Output the [X, Y] coordinate of the center of the cell containing the given text.  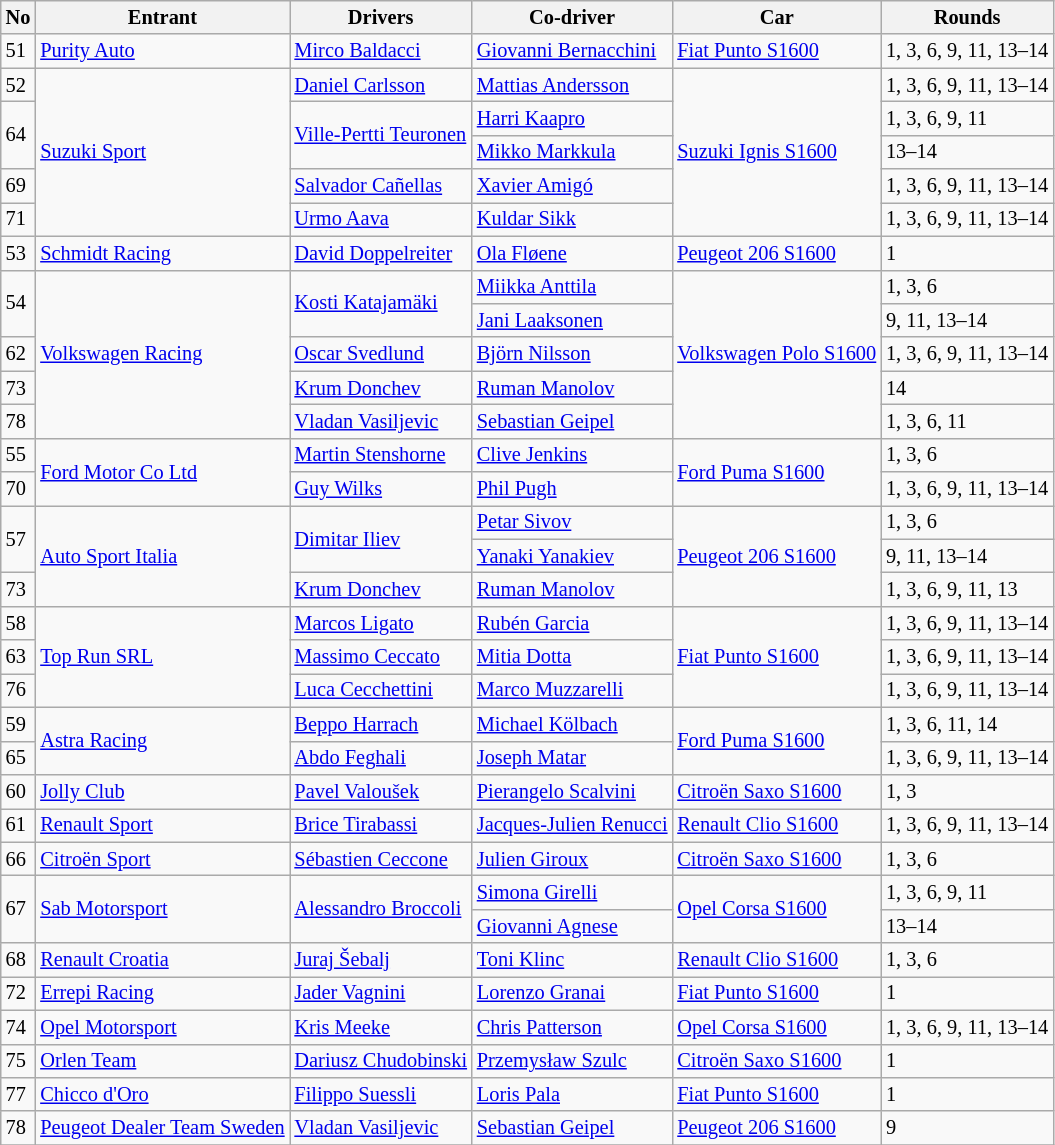
Yanaki Yanakiev [572, 556]
Entrant [162, 17]
Kris Meeke [381, 1027]
63 [18, 657]
Top Run SRL [162, 656]
Giovanni Agnese [572, 926]
1, 3 [967, 791]
57 [18, 538]
Jacques-Julien Renucci [572, 825]
66 [18, 859]
Pierangelo Scalvini [572, 791]
Kosti Katajamäki [381, 304]
Urmo Aava [381, 219]
Mattias Andersson [572, 85]
1, 3, 6, 11 [967, 421]
53 [18, 253]
61 [18, 825]
54 [18, 304]
Volkswagen Racing [162, 354]
62 [18, 354]
58 [18, 623]
Clive Jenkins [572, 455]
Car [776, 17]
Mikko Markkula [572, 152]
Dimitar Iliev [381, 538]
Pavel Valoušek [381, 791]
Marcos Ligato [381, 623]
Guy Wilks [381, 489]
14 [967, 388]
Massimo Ceccato [381, 657]
Simona Girelli [572, 892]
Marco Muzzarelli [572, 690]
75 [18, 1061]
Sab Motorsport [162, 908]
Suzuki Ignis S1600 [776, 152]
Harri Kaapro [572, 118]
67 [18, 908]
Volkswagen Polo S1600 [776, 354]
60 [18, 791]
59 [18, 724]
Dariusz Chudobinski [381, 1061]
Lorenzo Granai [572, 993]
Citroën Sport [162, 859]
Renault Sport [162, 825]
Loris Pala [572, 1094]
72 [18, 993]
Przemysław Szulc [572, 1061]
Suzuki Sport [162, 152]
Brice Tirabassi [381, 825]
Luca Cecchettini [381, 690]
Juraj Šebalj [381, 960]
Opel Motorsport [162, 1027]
Sébastien Ceccone [381, 859]
64 [18, 134]
Salvador Cañellas [381, 186]
Filippo Suessli [381, 1094]
Julien Giroux [572, 859]
Jader Vagnini [381, 993]
Kuldar Sikk [572, 219]
65 [18, 758]
Phil Pugh [572, 489]
David Doppelreiter [381, 253]
68 [18, 960]
69 [18, 186]
74 [18, 1027]
Miikka Anttila [572, 287]
70 [18, 489]
71 [18, 219]
9 [967, 1128]
Joseph Matar [572, 758]
Mitia Dotta [572, 657]
Ford Motor Co Ltd [162, 472]
Rounds [967, 17]
Drivers [381, 17]
1, 3, 6, 9, 11, 13 [967, 589]
Abdo Feghali [381, 758]
Peugeot Dealer Team Sweden [162, 1128]
Beppo Harrach [381, 724]
Purity Auto [162, 51]
77 [18, 1094]
Chicco d'Oro [162, 1094]
Daniel Carlsson [381, 85]
Alessandro Broccoli [381, 908]
Jolly Club [162, 791]
Co-driver [572, 17]
Rubén Garcia [572, 623]
Giovanni Bernacchini [572, 51]
Jani Laaksonen [572, 320]
Michael Kölbach [572, 724]
Chris Patterson [572, 1027]
Auto Sport Italia [162, 556]
Martin Stenshorne [381, 455]
1, 3, 6, 11, 14 [967, 724]
Petar Sivov [572, 522]
Renault Croatia [162, 960]
No [18, 17]
52 [18, 85]
Toni Klinc [572, 960]
Ola Fløene [572, 253]
Astra Racing [162, 740]
Oscar Svedlund [381, 354]
Björn Nilsson [572, 354]
Orlen Team [162, 1061]
76 [18, 690]
Ville-Pertti Teuronen [381, 134]
51 [18, 51]
55 [18, 455]
Xavier Amigó [572, 186]
Schmidt Racing [162, 253]
Errepi Racing [162, 993]
Mirco Baldacci [381, 51]
